Find where the given text appears and provide that cell's center as (x, y) coordinate. 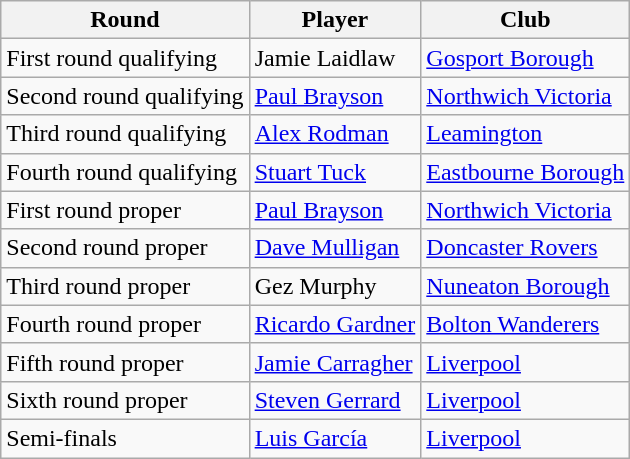
First round qualifying (125, 58)
Steven Gerrard (335, 400)
Luis García (335, 438)
Leamington (526, 134)
Third round qualifying (125, 134)
First round proper (125, 210)
Gez Murphy (335, 286)
Second round qualifying (125, 96)
Jamie Laidlaw (335, 58)
Jamie Carragher (335, 362)
Stuart Tuck (335, 172)
Doncaster Rovers (526, 248)
Eastbourne Borough (526, 172)
Bolton Wanderers (526, 324)
Gosport Borough (526, 58)
Dave Mulligan (335, 248)
Fourth round proper (125, 324)
Alex Rodman (335, 134)
Fifth round proper (125, 362)
Ricardo Gardner (335, 324)
Second round proper (125, 248)
Player (335, 20)
Club (526, 20)
Fourth round qualifying (125, 172)
Third round proper (125, 286)
Nuneaton Borough (526, 286)
Sixth round proper (125, 400)
Semi-finals (125, 438)
Round (125, 20)
